Extract the [X, Y] coordinate from the center of the cell holding the provided text.  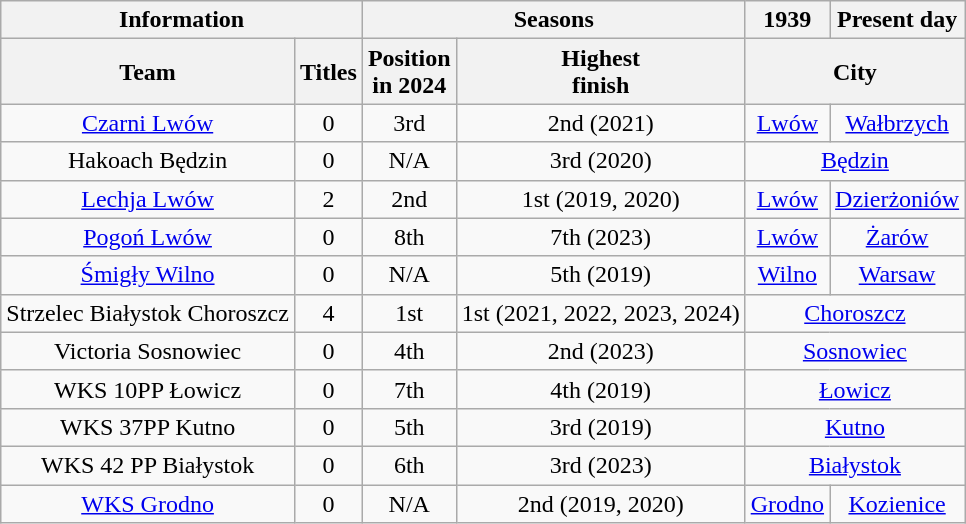
Łowicz [854, 389]
Seasons [554, 20]
Dzierżoniów [898, 199]
Team [148, 72]
7th (2023) [600, 237]
Białystok [854, 465]
3rd (2019) [600, 427]
5th [409, 427]
WKS 10PP Łowicz [148, 389]
Titles [328, 72]
Highestfinish [600, 72]
Warsaw [898, 275]
Kozienice [898, 503]
Choroszcz [854, 313]
City [854, 72]
Sosnowiec [854, 351]
1st (2021, 2022, 2023, 2024) [600, 313]
3rd (2023) [600, 465]
WKS 37PP Kutno [148, 427]
4 [328, 313]
Grodno [787, 503]
Czarni Lwów [148, 123]
Pogoń Lwów [148, 237]
8th [409, 237]
3rd [409, 123]
Information [182, 20]
6th [409, 465]
Victoria Sosnowiec [148, 351]
2 [328, 199]
2nd (2021) [600, 123]
Będzin [854, 161]
1939 [787, 20]
WKS Grodno [148, 503]
2nd [409, 199]
Wilno [787, 275]
Hakoach Będzin [148, 161]
Present day [898, 20]
Wałbrzych [898, 123]
2nd (2019, 2020) [600, 503]
7th [409, 389]
Strzelec Białystok Choroszcz [148, 313]
Kutno [854, 427]
5th (2019) [600, 275]
1st (2019, 2020) [600, 199]
3rd (2020) [600, 161]
1st [409, 313]
2nd (2023) [600, 351]
Śmigły Wilno [148, 275]
Lechja Lwów [148, 199]
4th [409, 351]
Żarów [898, 237]
WKS 42 PP Białystok [148, 465]
Positionin 2024 [409, 72]
4th (2019) [600, 389]
